Search for the cell housing the specified text and yield its (x, y) center coordinate. 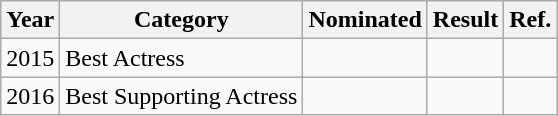
Year (30, 20)
2016 (30, 96)
Result (465, 20)
Ref. (530, 20)
Nominated (365, 20)
2015 (30, 58)
Best Actress (182, 58)
Category (182, 20)
Best Supporting Actress (182, 96)
